Detect which cell encompasses the target text, then output its [x, y] center coordinate. 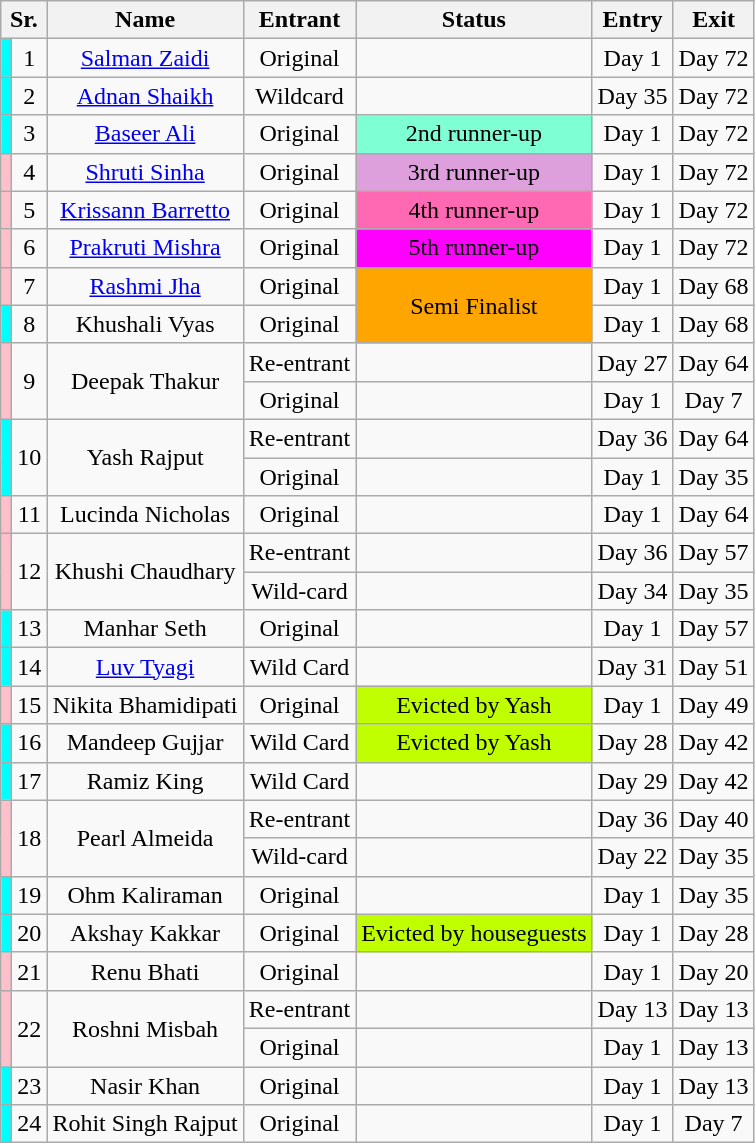
Day 40 [714, 819]
7 [30, 286]
3 [30, 134]
Baseer Ali [145, 134]
Day 20 [714, 971]
Nasir Khan [145, 1085]
Luv Tyagi [145, 667]
23 [30, 1085]
8 [30, 324]
13 [30, 629]
Prakruti Mishra [145, 248]
Sr. [24, 20]
Day 51 [714, 667]
Manhar Seth [145, 629]
5 [30, 210]
Ohm Kaliraman [145, 895]
Roshni Misbah [145, 1028]
Rohit Singh Rajput [145, 1124]
10 [30, 457]
Akshay Kakkar [145, 933]
Day 34 [632, 591]
Day 31 [632, 667]
Yash Rajput [145, 457]
Day 29 [632, 781]
Status [474, 20]
Adnan Shaikh [145, 96]
14 [30, 667]
12 [30, 572]
Nikita Bhamidipati [145, 705]
1 [30, 58]
5th runner-up [474, 248]
Mandeep Gujjar [145, 743]
Exit [714, 20]
Ramiz King [145, 781]
Deepak Thakur [145, 381]
Salman Zaidi [145, 58]
11 [30, 515]
24 [30, 1124]
Renu Bhati [145, 971]
Shruti Sinha [145, 172]
20 [30, 933]
Entrant [299, 20]
Semi Finalist [474, 305]
Day 27 [632, 362]
21 [30, 971]
Evicted by houseguests [474, 933]
Khushi Chaudhary [145, 572]
22 [30, 1028]
17 [30, 781]
4th runner-up [474, 210]
Day 49 [714, 705]
Khushali Vyas [145, 324]
2 [30, 96]
6 [30, 248]
Rashmi Jha [145, 286]
Entry [632, 20]
Krissann Barretto [145, 210]
2nd runner-up [474, 134]
Name [145, 20]
Lucinda Nicholas [145, 515]
16 [30, 743]
3rd runner-up [474, 172]
Pearl Almeida [145, 838]
19 [30, 895]
15 [30, 705]
Day 22 [632, 857]
Wildcard [299, 96]
18 [30, 838]
4 [30, 172]
9 [30, 381]
